Output the (x, y) coordinate of the center of the cell containing the given text.  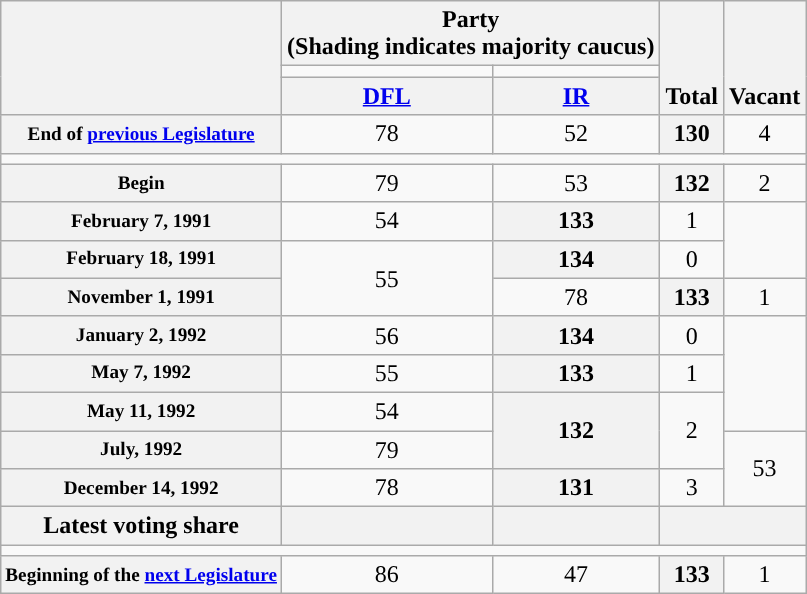
IR (576, 96)
47 (576, 575)
4 (764, 134)
Party (Shading indicates majority caucus) (471, 34)
Total (692, 58)
52 (576, 134)
July, 1992 (142, 449)
Beginning of the next Legislature (142, 575)
Vacant (764, 58)
130 (692, 134)
February 7, 1991 (142, 221)
56 (388, 335)
End of previous Legislature (142, 134)
Begin (142, 183)
DFL (388, 96)
January 2, 1992 (142, 335)
3 (692, 488)
131 (576, 488)
May 11, 1992 (142, 411)
May 7, 1992 (142, 373)
November 1, 1991 (142, 297)
Latest voting share (142, 526)
December 14, 1992 (142, 488)
86 (388, 575)
February 18, 1991 (142, 259)
